Locate the cell with the specified text and output its (X, Y) center coordinate. 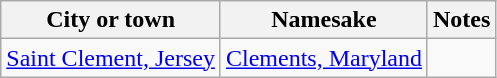
City or town (111, 20)
Namesake (324, 20)
Saint Clement, Jersey (111, 58)
Notes (461, 20)
Clements, Maryland (324, 58)
